Locate the cell with the specified text and output its [X, Y] center coordinate. 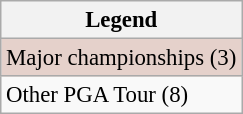
Legend [122, 20]
Major championships (3) [122, 58]
Other PGA Tour (8) [122, 95]
